Pinpoint the cell where the given text exists, returning its [x, y] midpoint coordinate. 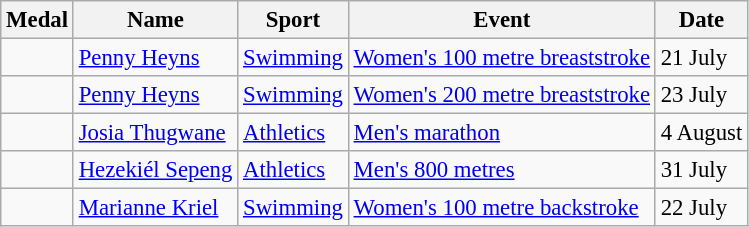
Women's 200 metre breaststroke [502, 95]
21 July [701, 58]
Women's 100 metre breaststroke [502, 58]
Josia Thugwane [155, 133]
22 July [701, 208]
Sport [294, 20]
Marianne Kriel [155, 208]
Medal [38, 20]
Men's 800 metres [502, 170]
Men's marathon [502, 133]
23 July [701, 95]
4 August [701, 133]
31 July [701, 170]
Name [155, 20]
Date [701, 20]
Women's 100 metre backstroke [502, 208]
Hezekiél Sepeng [155, 170]
Event [502, 20]
